Locate the cell with the specified text and output its (X, Y) center coordinate. 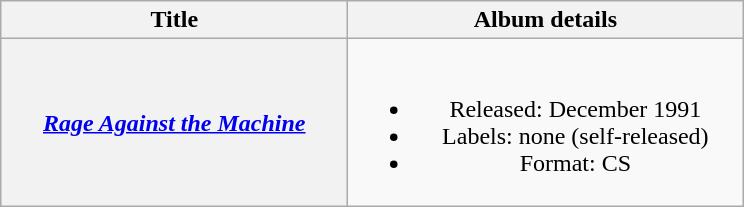
Title (174, 20)
Album details (546, 20)
Rage Against the Machine (174, 122)
Released: December 1991Labels: none (self-released)Format: CS (546, 122)
